Search for the cell housing the specified text and yield its (x, y) center coordinate. 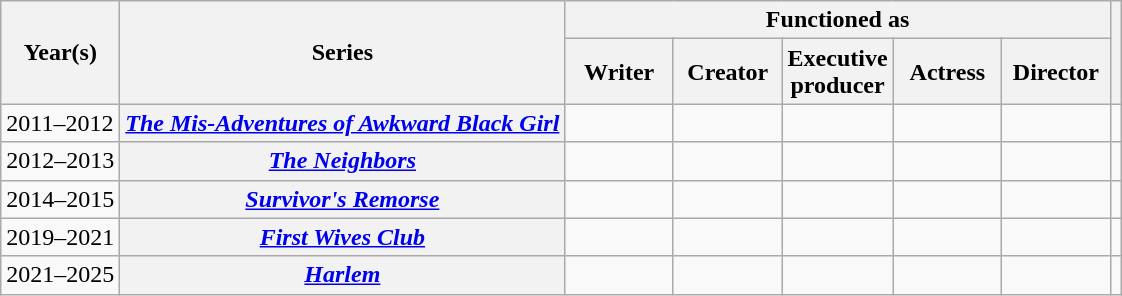
Actress (948, 72)
The Mis-Adventures of Awkward Black Girl (342, 123)
The Neighbors (342, 161)
Functioned as (838, 20)
First Wives Club (342, 237)
Survivor's Remorse (342, 199)
Series (342, 52)
Year(s) (60, 52)
Executive producer (838, 72)
Director (1056, 72)
2011–2012 (60, 123)
Writer (620, 72)
2012–2013 (60, 161)
2021–2025 (60, 275)
Creator (728, 72)
2014–2015 (60, 199)
Harlem (342, 275)
2019–2021 (60, 237)
